Locate the cell with the specified text and output its [X, Y] center coordinate. 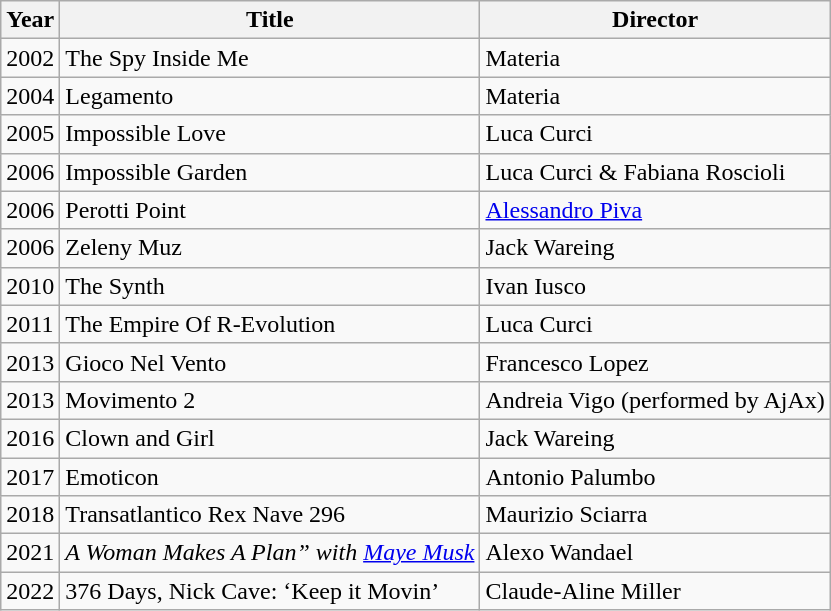
2017 [30, 477]
Claude-Aline Miller [655, 591]
A Woman Makes A Plan” with Maye Musk [270, 553]
Impossible Love [270, 134]
2021 [30, 553]
Movimento 2 [270, 400]
Title [270, 20]
Ivan Iusco [655, 286]
2022 [30, 591]
2011 [30, 324]
Year [30, 20]
Transatlantico Rex Nave 296 [270, 515]
2004 [30, 96]
Clown and Girl [270, 438]
Gioco Nel Vento [270, 362]
2016 [30, 438]
Alessandro Piva [655, 210]
Alexo Wandael [655, 553]
Perotti Point [270, 210]
2005 [30, 134]
The Empire Of R-Evolution [270, 324]
Maurizio Sciarra [655, 515]
Antonio Palumbo [655, 477]
2018 [30, 515]
Andreia Vigo (performed by AjAx) [655, 400]
Director [655, 20]
The Synth [270, 286]
Impossible Garden [270, 172]
Emoticon [270, 477]
Luca Curci & Fabiana Roscioli [655, 172]
2002 [30, 58]
Francesco Lopez [655, 362]
The Spy Inside Me [270, 58]
376 Days, Nick Cave: ‘Keep it Movin’ [270, 591]
Legamento [270, 96]
Zeleny Muz [270, 248]
2010 [30, 286]
